Identify which cell holds the provided text, then report its (x, y) central coordinate. 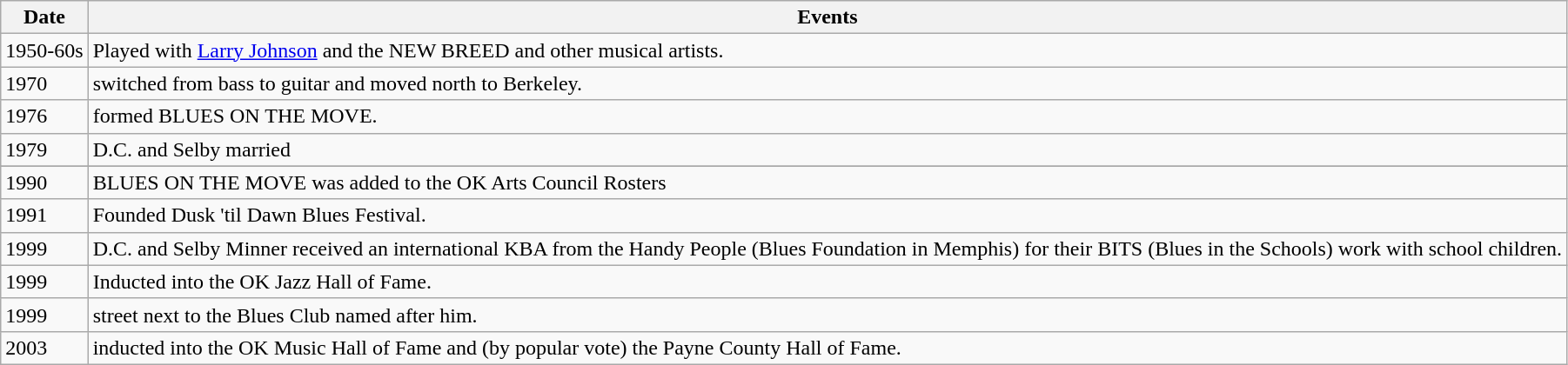
2003 (44, 348)
formed BLUES ON THE MOVE. (827, 116)
Events (827, 17)
Date (44, 17)
Played with Larry Johnson and the NEW BREED and other musical artists. (827, 50)
Inducted into the OK Jazz Hall of Fame. (827, 282)
Founded Dusk 'til Dawn Blues Festival. (827, 216)
1991 (44, 216)
1970 (44, 83)
D.C. and Selby married (827, 149)
inducted into the OK Music Hall of Fame and (by popular vote) the Payne County Hall of Fame. (827, 348)
BLUES ON THE MOVE was added to the OK Arts Council Rosters (827, 182)
1990 (44, 182)
switched from bass to guitar and moved north to Berkeley. (827, 83)
1976 (44, 116)
1950-60s (44, 50)
1979 (44, 149)
street next to the Blues Club named after him. (827, 315)
